From the cell containing the given text, extract its center point as (X, Y) coordinate. 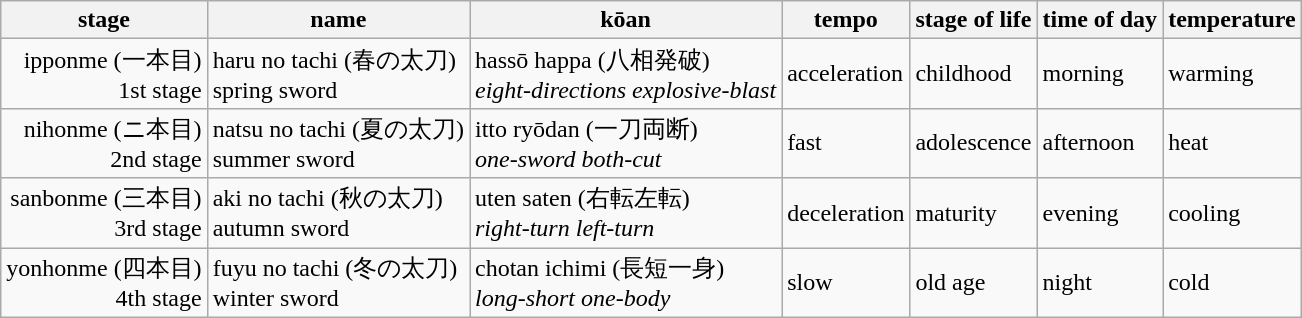
fast (846, 143)
morning (1100, 74)
ipponme (一本目)1st stage (104, 74)
maturity (974, 213)
deceleration (846, 213)
tempo (846, 20)
temperature (1232, 20)
childhood (974, 74)
afternoon (1100, 143)
itto ryōdan (一刀両断)one-sword both-cut (626, 143)
time of day (1100, 20)
haru no tachi (春の太刀)spring sword (338, 74)
evening (1100, 213)
stage of life (974, 20)
natsu no tachi (夏の太刀)summer sword (338, 143)
kōan (626, 20)
uten saten (右転左転)right-turn left-turn (626, 213)
acceleration (846, 74)
warming (1232, 74)
old age (974, 283)
stage (104, 20)
name (338, 20)
nihonme (ニ本目)2nd stage (104, 143)
hassō happa (八相発破)eight-directions explosive-blast (626, 74)
chotan ichimi (長短一身)long-short one-body (626, 283)
yonhonme (四本目)4th stage (104, 283)
heat (1232, 143)
sanbonme (三本目)3rd stage (104, 213)
cooling (1232, 213)
cold (1232, 283)
adolescence (974, 143)
aki no tachi (秋の太刀)autumn sword (338, 213)
fuyu no tachi (冬の太刀)winter sword (338, 283)
slow (846, 283)
night (1100, 283)
